Search for the cell housing the specified text and yield its [x, y] center coordinate. 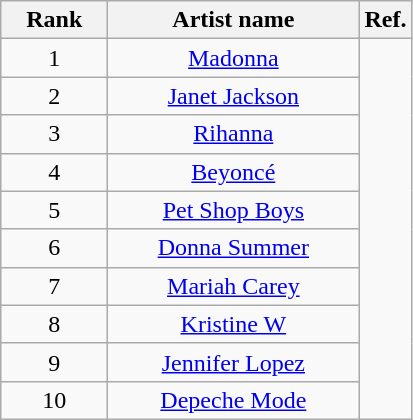
5 [54, 210]
4 [54, 172]
Janet Jackson [234, 96]
Mariah Carey [234, 286]
7 [54, 286]
3 [54, 134]
1 [54, 58]
Artist name [234, 20]
Donna Summer [234, 248]
Madonna [234, 58]
8 [54, 324]
Rihanna [234, 134]
Jennifer Lopez [234, 362]
2 [54, 96]
9 [54, 362]
10 [54, 400]
Kristine W [234, 324]
Depeche Mode [234, 400]
6 [54, 248]
Beyoncé [234, 172]
Rank [54, 20]
Ref. [386, 20]
Pet Shop Boys [234, 210]
